Detect which cell encompasses the target text, then output its [X, Y] center coordinate. 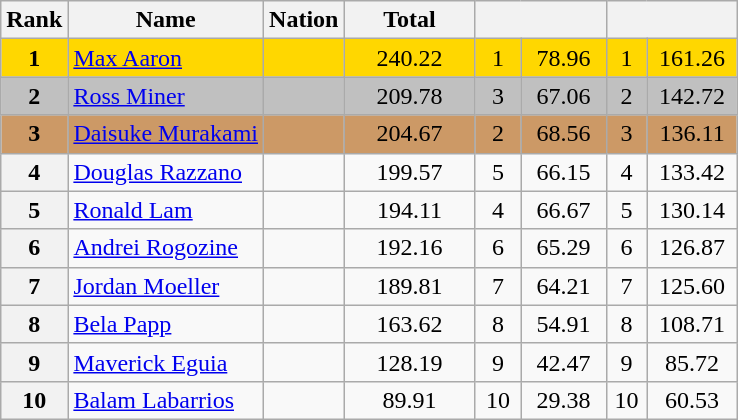
Rank [34, 20]
65.29 [564, 248]
54.91 [564, 324]
163.62 [410, 324]
Max Aaron [166, 58]
Andrei Rogozine [166, 248]
Jordan Moeller [166, 286]
136.11 [692, 134]
29.38 [564, 400]
130.14 [692, 210]
64.21 [564, 286]
85.72 [692, 362]
209.78 [410, 96]
Douglas Razzano [166, 172]
42.47 [564, 362]
Name [166, 20]
Ross Miner [166, 96]
Daisuke Murakami [166, 134]
67.06 [564, 96]
142.72 [692, 96]
161.26 [692, 58]
194.11 [410, 210]
126.87 [692, 248]
Nation [304, 20]
125.60 [692, 286]
68.56 [564, 134]
128.19 [410, 362]
Balam Labarrios [166, 400]
66.67 [564, 210]
204.67 [410, 134]
66.15 [564, 172]
192.16 [410, 248]
89.91 [410, 400]
Ronald Lam [166, 210]
189.81 [410, 286]
Maverick Eguia [166, 362]
Total [410, 20]
108.71 [692, 324]
133.42 [692, 172]
199.57 [410, 172]
78.96 [564, 58]
240.22 [410, 58]
Bela Papp [166, 324]
60.53 [692, 400]
